Return (X, Y) of the center of cell containing provided text 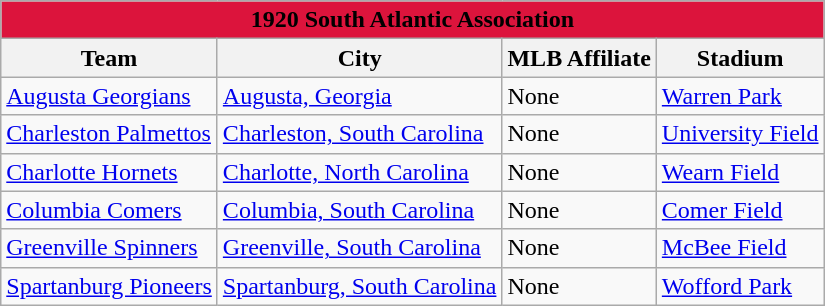
Spartanburg, South Carolina (360, 286)
Augusta, Georgia (360, 96)
1920 South Atlantic Association (412, 20)
Comer Field (740, 210)
Spartanburg Pioneers (110, 286)
Warren Park (740, 96)
Stadium (740, 58)
Wofford Park (740, 286)
Greenville, South Carolina (360, 248)
Wearn Field (740, 172)
Charleston Palmettos (110, 134)
City (360, 58)
Charleston, South Carolina (360, 134)
University Field (740, 134)
Charlotte, North Carolina (360, 172)
Team (110, 58)
Columbia Comers (110, 210)
McBee Field (740, 248)
Charlotte Hornets (110, 172)
Greenville Spinners (110, 248)
MLB Affiliate (579, 58)
Columbia, South Carolina (360, 210)
Augusta Georgians (110, 96)
